Detect which cell encompasses the target text, then output its (x, y) center coordinate. 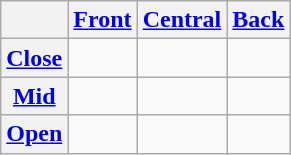
Mid (34, 96)
Back (258, 20)
Close (34, 58)
Central (182, 20)
Front (102, 20)
Open (34, 134)
